Pinpoint the cell where the given text exists, returning its [x, y] midpoint coordinate. 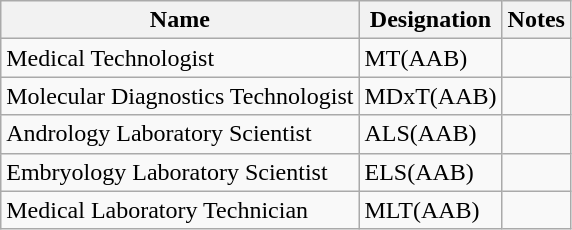
Notes [536, 20]
MT(AAB) [430, 58]
Molecular Diagnostics Technologist [180, 96]
Andrology Laboratory Scientist [180, 134]
Medical Technologist [180, 58]
ALS(AAB) [430, 134]
ELS(AAB) [430, 172]
Designation [430, 20]
MDxT(AAB) [430, 96]
Embryology Laboratory Scientist [180, 172]
Name [180, 20]
Medical Laboratory Technician [180, 210]
MLT(AAB) [430, 210]
